Search for the cell housing the specified text and yield its (x, y) center coordinate. 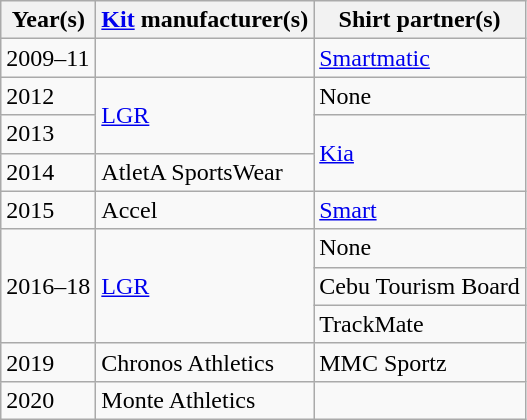
MMC Sportz (420, 362)
Chronos Athletics (205, 362)
Kia (420, 153)
Shirt partner(s) (420, 20)
2015 (48, 210)
AtletA SportsWear (205, 172)
2014 (48, 172)
Year(s) (48, 20)
2012 (48, 96)
Monte Athletics (205, 400)
Accel (205, 210)
TrackMate (420, 324)
2020 (48, 400)
2013 (48, 134)
Smartmatic (420, 58)
2019 (48, 362)
Smart (420, 210)
Kit manufacturer(s) (205, 20)
2009–11 (48, 58)
Cebu Tourism Board (420, 286)
2016–18 (48, 286)
